Determine the [x, y] coordinate at the center of the cell enclosing the given text.  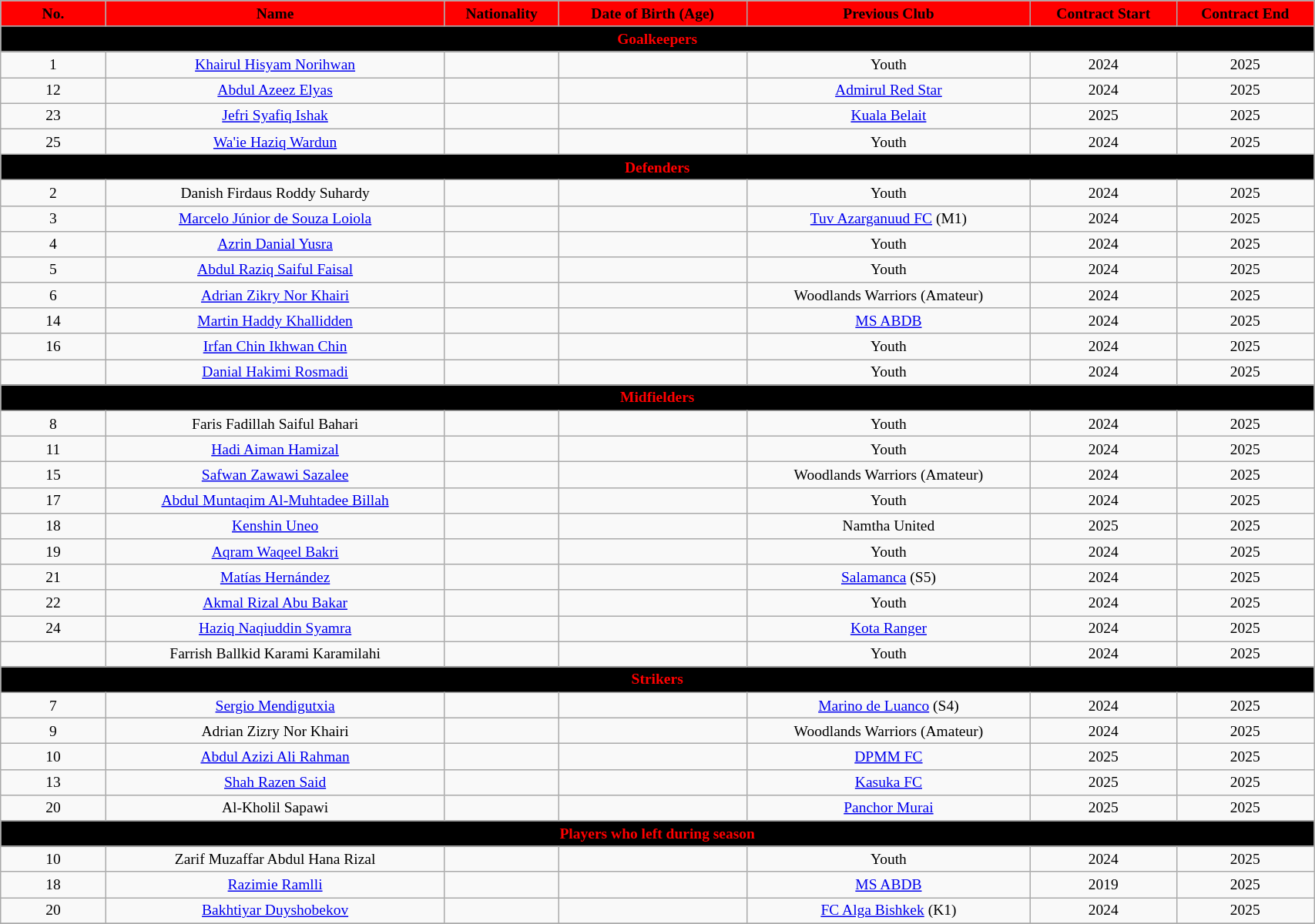
19 [53, 551]
Players who left during season [658, 833]
15 [53, 474]
3 [53, 219]
Akmal Rizal Abu Bakar [275, 602]
25 [53, 142]
Tuv Azarganuud FC (M1) [888, 219]
Azrin Danial Yusra [275, 243]
Farrish Ballkid Karami Karamilahi [275, 654]
5 [53, 269]
Abdul Muntaqim Al-Muhtadee Billah [275, 500]
No. [53, 14]
Marino de Luanco (S4) [888, 705]
Danish Firdaus Roddy Suhardy [275, 192]
Irfan Chin Ikhwan Chin [275, 346]
Name [275, 14]
Danial Hakimi Rosmadi [275, 373]
Wa'ie Haziq Wardun [275, 142]
Kenshin Uneo [275, 525]
Sergio Mendigutxia [275, 705]
17 [53, 500]
12 [53, 91]
Adrian Zizry Nor Khairi [275, 731]
Namtha United [888, 525]
13 [53, 782]
Jefri Syafiq Ishak [275, 115]
1 [53, 65]
9 [53, 731]
Marcelo Júnior de Souza Loiola [275, 219]
Zarif Muzaffar Abdul Hana Rizal [275, 859]
Razimie Ramlli [275, 884]
24 [53, 628]
Al-Kholil Sapawi [275, 807]
Matías Hernández [275, 577]
Midfielders [658, 397]
Khairul Hisyam Norihwan [275, 65]
Nationality [502, 14]
Strikers [658, 679]
Aqram Waqeel Bakri [275, 551]
23 [53, 115]
22 [53, 602]
Hadi Aiman Hamizal [275, 450]
Contract Start [1103, 14]
Shah Razen Said [275, 782]
Salamanca (S5) [888, 577]
Abdul Raziq Saiful Faisal [275, 269]
Panchor Murai [888, 807]
Date of Birth (Age) [652, 14]
14 [53, 320]
FC Alga Bishkek (K1) [888, 910]
DPMM FC [888, 756]
8 [53, 423]
Safwan Zawawi Sazalee [275, 474]
4 [53, 243]
Abdul Azeez Elyas [275, 91]
6 [53, 296]
16 [53, 346]
7 [53, 705]
Abdul Azizi Ali Rahman [275, 756]
11 [53, 450]
Bakhtiyar Duyshobekov [275, 910]
2019 [1103, 884]
21 [53, 577]
Admirul Red Star [888, 91]
Previous Club [888, 14]
Kasuka FC [888, 782]
Defenders [658, 166]
Kuala Belait [888, 115]
Martin Haddy Khallidden [275, 320]
Goalkeepers [658, 38]
Contract End [1245, 14]
Adrian Zikry Nor Khairi [275, 296]
Haziq Naqiuddin Syamra [275, 628]
Kota Ranger [888, 628]
Faris Fadillah Saiful Bahari [275, 423]
2 [53, 192]
